From the cell containing the given text, extract its center point as (X, Y) coordinate. 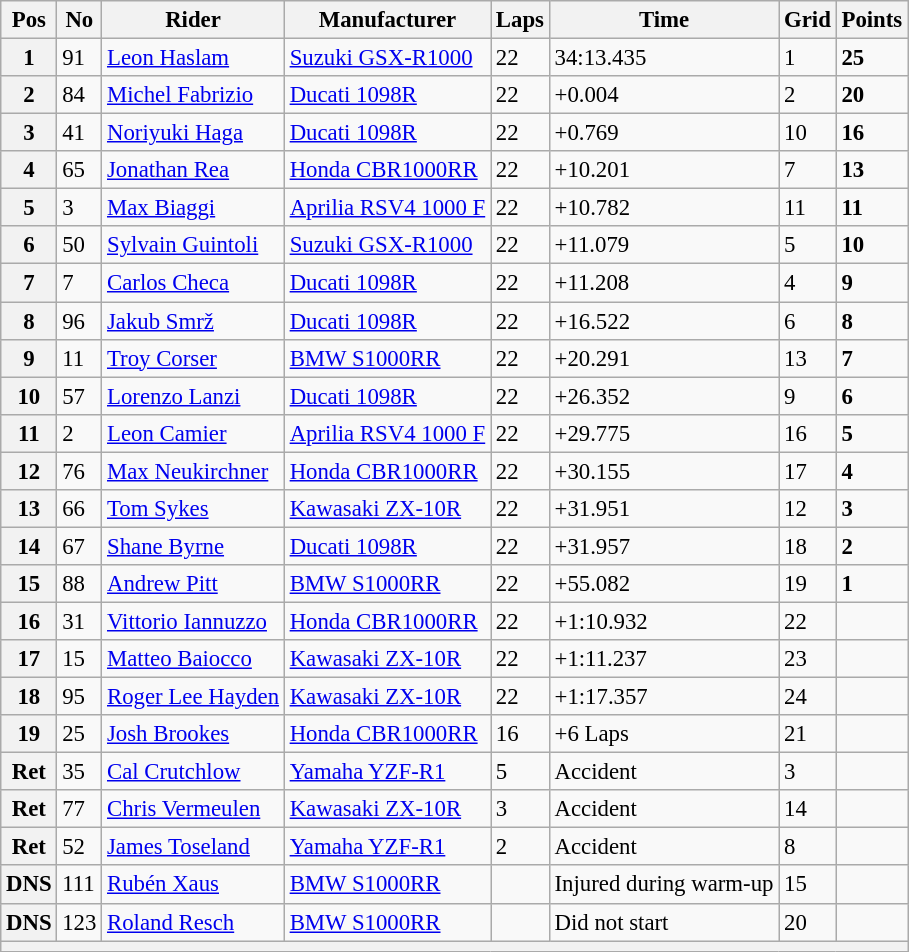
+31.951 (664, 509)
Leon Haslam (194, 58)
Grid (808, 20)
+1:10.932 (664, 621)
24 (808, 697)
Max Biaggi (194, 208)
+55.082 (664, 584)
Chris Vermeulen (194, 809)
123 (80, 922)
41 (80, 133)
+29.775 (664, 433)
Laps (520, 20)
21 (808, 734)
+1:11.237 (664, 659)
111 (80, 885)
Rubén Xaus (194, 885)
+26.352 (664, 396)
Sylvain Guintoli (194, 245)
76 (80, 471)
67 (80, 546)
Michel Fabrizio (194, 95)
Shane Byrne (194, 546)
+11.079 (664, 245)
88 (80, 584)
35 (80, 772)
84 (80, 95)
91 (80, 58)
Lorenzo Lanzi (194, 396)
Matteo Baiocco (194, 659)
57 (80, 396)
Vittorio Iannuzzo (194, 621)
Troy Corser (194, 358)
Pos (29, 20)
+11.208 (664, 283)
+0.004 (664, 95)
96 (80, 321)
Points (872, 20)
95 (80, 697)
Roland Resch (194, 922)
Did not start (664, 922)
+0.769 (664, 133)
Injured during warm-up (664, 885)
Rider (194, 20)
65 (80, 170)
50 (80, 245)
+31.957 (664, 546)
Andrew Pitt (194, 584)
Time (664, 20)
23 (808, 659)
Jonathan Rea (194, 170)
Cal Crutchlow (194, 772)
52 (80, 847)
Tom Sykes (194, 509)
+10.782 (664, 208)
+30.155 (664, 471)
+6 Laps (664, 734)
James Toseland (194, 847)
Carlos Checa (194, 283)
Jakub Smrž (194, 321)
34:13.435 (664, 58)
+1:17.357 (664, 697)
77 (80, 809)
+16.522 (664, 321)
Leon Camier (194, 433)
+20.291 (664, 358)
Max Neukirchner (194, 471)
Josh Brookes (194, 734)
+10.201 (664, 170)
31 (80, 621)
Manufacturer (387, 20)
Noriyuki Haga (194, 133)
Roger Lee Hayden (194, 697)
66 (80, 509)
No (80, 20)
